Return the [x, y] coordinate for the center point of the cell that contains the specified text.  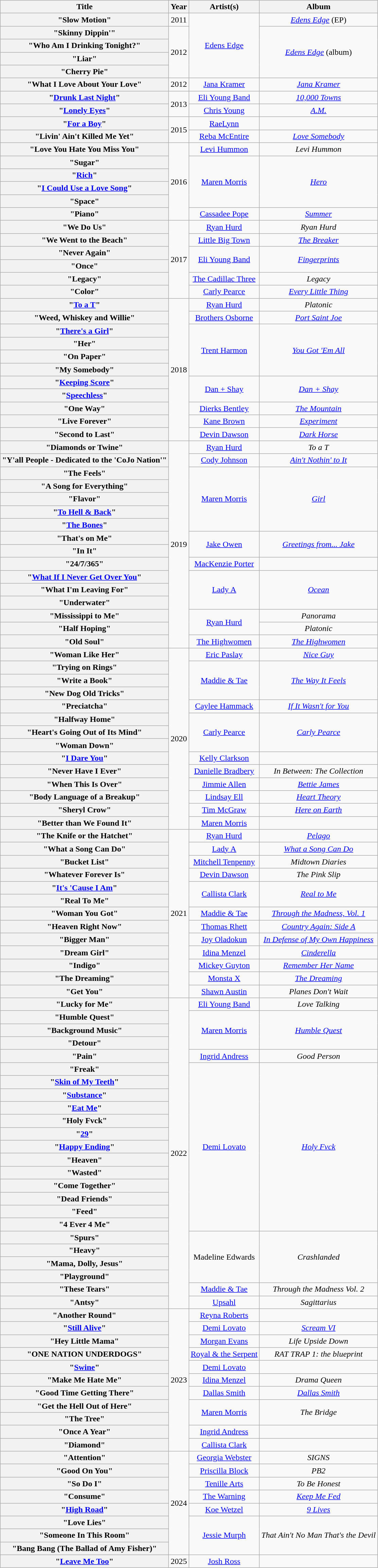
"Detour" [85, 1043]
"One Way" [85, 408]
Edens Edge (EP) [319, 20]
Fingerprints [319, 259]
"Color" [85, 292]
"Y'all People - Dedicated to the 'CoJo Nation'" [85, 460]
"The Feels" [85, 473]
Cody Johnson [224, 460]
"4 Ever 4 Me" [85, 1225]
Drama Queen [319, 1380]
Greetings from... Jake [319, 544]
To a T [319, 447]
2023 [179, 1380]
Port Saint Joe [319, 318]
"Once" [85, 266]
"Woman Down" [85, 745]
Here on Earth [319, 810]
"Bigger Man" [85, 939]
"Slow Motion" [85, 20]
"Halfway Home" [85, 719]
2020 [179, 739]
Life Upside Down [319, 1341]
"Liar" [85, 59]
Reyna Roberts [224, 1315]
"We Went to the Beach" [85, 240]
2021 [179, 914]
"Better than We Found It" [85, 823]
"Skin of My Teeth" [85, 1082]
Mitchell Tenpenny [224, 862]
In Between: The Collection [319, 771]
"Good On You" [85, 1471]
Trent Harmon [224, 350]
You Got 'Em All [319, 350]
"Mississippi to Me" [85, 616]
Edens Edge [224, 46]
Real to Me [319, 894]
"Get You" [85, 991]
MacKenzie Porter [224, 564]
In Defense of My Own Happiness [319, 939]
"In It" [85, 551]
"Heaven" [85, 1160]
"Good Time Getting There" [85, 1393]
"Antsy" [85, 1302]
Hero [319, 182]
"For a Boy" [85, 123]
"Write a Book" [85, 680]
The Way It Feels [319, 680]
Scream VI [319, 1328]
"Flavor" [85, 499]
Madeline Edwards [224, 1257]
"Heavy" [85, 1250]
"When This Is Over" [85, 784]
The Breaker [319, 240]
Nice Guy [319, 654]
"Happy Ending" [85, 1147]
Morgan Evans [224, 1341]
Jake Owen [224, 544]
"What I'm Leaving For" [85, 590]
"Sheryl Crow" [85, 810]
A.M. [319, 110]
"Get the Hell Out of Here" [85, 1406]
Panorama [319, 616]
"Heaven Right Now" [85, 926]
RaeLynn [224, 123]
"Legacy" [85, 279]
"Another Round" [85, 1315]
"29" [85, 1134]
Legacy [319, 279]
Through the Madness, Vol. 1 [319, 914]
Dierks Bentley [224, 408]
"To a T" [85, 305]
2017 [179, 259]
"Consume" [85, 1497]
Remember Her Name [319, 965]
Eric Paslay [224, 654]
Keep Me Fed [319, 1497]
"Leave Me Too" [85, 1561]
"Underwater" [85, 603]
Georgia Webster [224, 1458]
"Old Soul" [85, 642]
"Body Language of a Breakup" [85, 797]
Dark Horse [319, 434]
Heart Theory [319, 797]
Joy Oladokun [224, 939]
Jimmie Allen [224, 784]
"I Could Use a Love Song" [85, 188]
Ain't Nothin' to It [319, 460]
"The Tree" [85, 1419]
Cassadee Pope [224, 214]
"We Do Us" [85, 227]
What a Song Can Do [319, 849]
"What If I Never Get Over You" [85, 577]
Kane Brown [224, 421]
Mickey Guyton [224, 965]
Artist(s) [224, 7]
"My Somebody" [85, 369]
"Once A Year" [85, 1432]
Koe Wetzel [224, 1509]
"Trying on Rings" [85, 667]
Good Person [319, 1056]
"Livin' Ain't Killed Me Yet" [85, 136]
"On Paper" [85, 356]
"Pain" [85, 1056]
Little Big Town [224, 240]
Kelly Clarkson [224, 758]
"Diamond" [85, 1445]
"There's a Girl" [85, 330]
Lindsay Ell [224, 797]
2018 [179, 370]
Thomas Rhett [224, 926]
"So Do I" [85, 1484]
"Mama, Dolly, Jesus" [85, 1263]
"Keeping Score" [85, 383]
"Space" [85, 201]
"Whatever Forever Is" [85, 875]
"Dead Friends" [85, 1198]
"Preciatcha" [85, 706]
"Someone In This Room" [85, 1535]
"To Hell & Back" [85, 512]
Tim McGraw [224, 810]
Danielle Bradbery [224, 771]
"Piano" [85, 214]
Sagittarius [319, 1302]
"Bucket List" [85, 862]
"Woman You Got" [85, 914]
Ocean [319, 590]
"Never Again" [85, 253]
To Be Honest [319, 1484]
Josh Ross [224, 1561]
The Mountain [319, 408]
9 Lives [319, 1509]
That Ain't No Man That's the Devil [319, 1535]
2025 [179, 1561]
If It Wasn't for You [319, 706]
"Skinny Dippin'" [85, 33]
2019 [179, 545]
"Second to Last" [85, 434]
"Real To Me" [85, 901]
"Weed, Whiskey and Willie" [85, 318]
Holy Fvck [319, 1147]
Experiment [319, 421]
Brothers Osborne [224, 318]
"Attention" [85, 1458]
"That's on Me" [85, 538]
"Sugar" [85, 162]
Midtown Diaries [319, 862]
"Dream Girl" [85, 952]
"Lonely Eyes" [85, 110]
Upsahl [224, 1302]
2022 [179, 1153]
Caylee Hammack [224, 706]
"I Dare You" [85, 758]
"Drunk Last Night" [85, 97]
"Wasted" [85, 1173]
Love Talking [319, 1004]
SIGNS [319, 1458]
"ONE NATION UNDERDOGS" [85, 1354]
"Speechless" [85, 395]
Monsta X [224, 978]
Title [85, 7]
"The Knife or the Hatchet" [85, 836]
"Swine" [85, 1367]
"Diamonds or Twine" [85, 447]
"Playground" [85, 1276]
"Live Forever" [85, 421]
"Her" [85, 343]
RAT TRAP 1: the blueprint [319, 1354]
"Half Hoping" [85, 629]
The Bridge [319, 1412]
Cinderella [319, 952]
Summer [319, 214]
Priscilla Block [224, 1471]
2024 [179, 1503]
Humble Quest [319, 1030]
"Love You Hate You Miss You" [85, 149]
"Eat Me" [85, 1108]
"Who Am I Drinking Tonight?" [85, 46]
Edens Edge (album) [319, 52]
Pelago [319, 836]
The Warning [224, 1497]
"Love Lies" [85, 1522]
Planes Don't Wait [319, 991]
The Cadillac Three [224, 279]
"High Road" [85, 1509]
Royal & the Serpent [224, 1354]
"Humble Quest" [85, 1017]
Album [319, 7]
Jessie Murph [224, 1535]
"Come Together" [85, 1185]
2013 [179, 104]
"What a Song Can Do" [85, 849]
"Never Have I Ever" [85, 771]
"The Dreaming" [85, 978]
"Bang Bang (The Ballad of Amy Fisher)" [85, 1548]
Shawn Austin [224, 991]
PB2 [319, 1471]
Bettie James [319, 784]
"New Dog Old Tricks" [85, 693]
"Background Music" [85, 1030]
Every Little Thing [319, 292]
Crashlanded [319, 1257]
Reba McEntire [224, 136]
The Dreaming [319, 978]
"Substance" [85, 1095]
"What I Love About Your Love" [85, 84]
"Holy Fvck" [85, 1121]
"The Bones" [85, 525]
"Lucky for Me" [85, 1004]
"Indigo" [85, 965]
"Woman Like Her" [85, 654]
The Pink Slip [319, 875]
"Freak" [85, 1069]
Tenille Arts [224, 1484]
Country Again: Side A [319, 926]
"These Tears" [85, 1289]
2011 [179, 20]
2015 [179, 130]
"A Song for Everything" [85, 486]
Year [179, 7]
"24/7/365" [85, 564]
"Rich" [85, 175]
"It's 'Cause I Am" [85, 888]
Love Somebody [319, 136]
"Heart's Going Out of Its Mind" [85, 732]
2016 [179, 181]
"Spurs" [85, 1238]
10,000 Towns [319, 97]
"Make Me Hate Me" [85, 1380]
Chris Young [224, 110]
Through the Madness Vol. 2 [319, 1289]
"Still Alive" [85, 1328]
"Feed" [85, 1212]
Girl [319, 499]
"Hey Little Mama" [85, 1341]
"Cherry Pie" [85, 71]
